Detect which cell encompasses the target text, then output its [x, y] center coordinate. 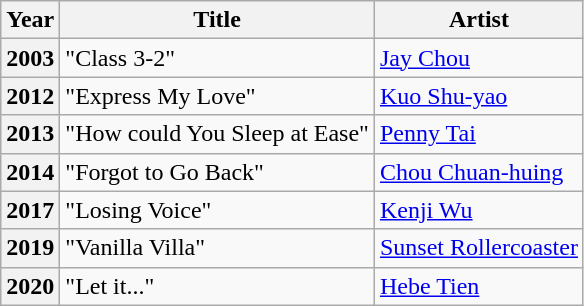
"Forgot to Go Back" [218, 172]
"Express My Love" [218, 96]
Title [218, 20]
"Let it..." [218, 286]
Penny Tai [478, 134]
"How could You Sleep at Ease" [218, 134]
2013 [30, 134]
Year [30, 20]
"Losing Voice" [218, 210]
"Vanilla Villa" [218, 248]
Hebe Tien [478, 286]
Artist [478, 20]
Kuo Shu-yao [478, 96]
2019 [30, 248]
Sunset Rollercoaster [478, 248]
2017 [30, 210]
2014 [30, 172]
Chou Chuan-huing [478, 172]
"Class 3-2" [218, 58]
2020 [30, 286]
Kenji Wu [478, 210]
2003 [30, 58]
Jay Chou [478, 58]
2012 [30, 96]
